Pinpoint the cell where the given text exists, returning its [X, Y] midpoint coordinate. 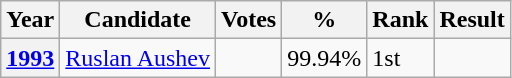
Votes [249, 20]
Result [472, 20]
Rank [400, 20]
Ruslan Aushev [138, 58]
% [324, 20]
Year [30, 20]
99.94% [324, 58]
1st [400, 58]
1993 [30, 58]
Candidate [138, 20]
